Extract the [x, y] coordinate from the center of the cell holding the provided text.  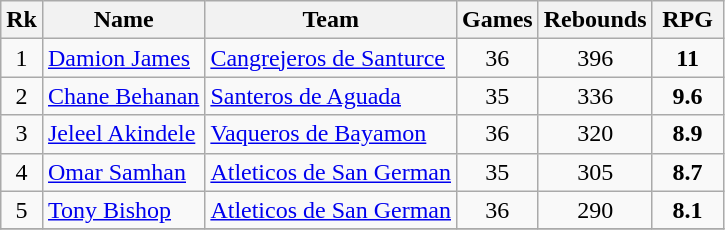
290 [595, 210]
4 [22, 172]
Chane Behanan [123, 96]
5 [22, 210]
2 [22, 96]
8.1 [688, 210]
8.7 [688, 172]
3 [22, 134]
8.9 [688, 134]
Vaqueros de Bayamon [331, 134]
1 [22, 58]
Team [331, 20]
9.6 [688, 96]
Omar Samhan [123, 172]
Games [498, 20]
Jeleel Akindele [123, 134]
320 [595, 134]
336 [595, 96]
Damion James [123, 58]
Rebounds [595, 20]
Santeros de Aguada [331, 96]
Rk [22, 20]
Tony Bishop [123, 210]
Name [123, 20]
Cangrejeros de Santurce [331, 58]
396 [595, 58]
11 [688, 58]
RPG [688, 20]
305 [595, 172]
